Find where the given text appears and provide that cell's center as (X, Y) coordinate. 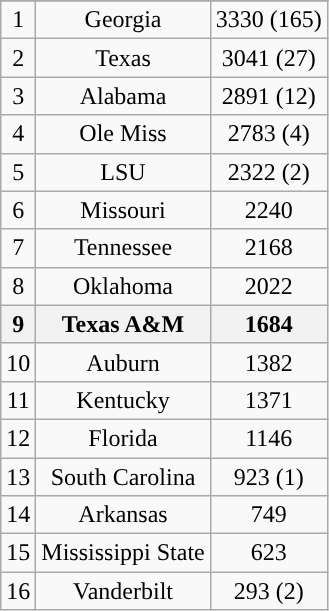
2783 (4) (268, 134)
Vanderbilt (123, 591)
1684 (268, 324)
8 (18, 286)
Alabama (123, 96)
10 (18, 362)
3 (18, 96)
Kentucky (123, 400)
Mississippi State (123, 553)
Texas A&M (123, 324)
2 (18, 58)
Missouri (123, 210)
Arkansas (123, 515)
South Carolina (123, 477)
LSU (123, 172)
11 (18, 400)
749 (268, 515)
12 (18, 438)
9 (18, 324)
15 (18, 553)
14 (18, 515)
1371 (268, 400)
5 (18, 172)
Auburn (123, 362)
4 (18, 134)
293 (2) (268, 591)
1 (18, 20)
2022 (268, 286)
Ole Miss (123, 134)
2891 (12) (268, 96)
Oklahoma (123, 286)
6 (18, 210)
923 (1) (268, 477)
Texas (123, 58)
13 (18, 477)
2168 (268, 248)
2240 (268, 210)
623 (268, 553)
1146 (268, 438)
16 (18, 591)
2322 (2) (268, 172)
3330 (165) (268, 20)
3041 (27) (268, 58)
7 (18, 248)
Tennessee (123, 248)
Georgia (123, 20)
Florida (123, 438)
1382 (268, 362)
